Search for the cell housing the specified text and yield its (x, y) center coordinate. 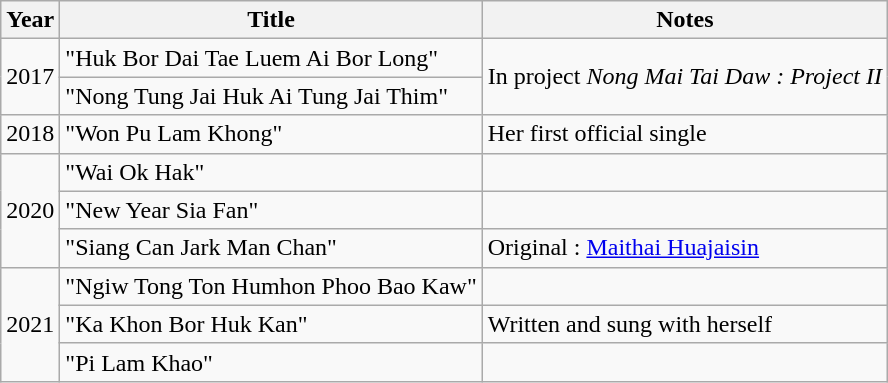
Her first official single (684, 134)
2021 (30, 324)
"Siang Can Jark Man Chan" (271, 248)
Original : Maithai Huajaisin (684, 248)
"New Year Sia Fan" (271, 210)
Notes (684, 20)
"Huk Bor Dai Tae Luem Ai Bor Long" (271, 58)
2017 (30, 77)
"Pi Lam Khao" (271, 362)
"Ka Khon Bor Huk Kan" (271, 324)
Written and sung with herself (684, 324)
"Ngiw Tong Ton Humhon Phoo Bao Kaw" (271, 286)
2020 (30, 210)
2018 (30, 134)
"Nong Tung Jai Huk Ai Tung Jai Thim" (271, 96)
Title (271, 20)
"Wai Ok Hak" (271, 172)
In project Nong Mai Tai Daw : Project II (684, 77)
"Won Pu Lam Khong" (271, 134)
Year (30, 20)
